Search for the cell housing the specified text and yield its [X, Y] center coordinate. 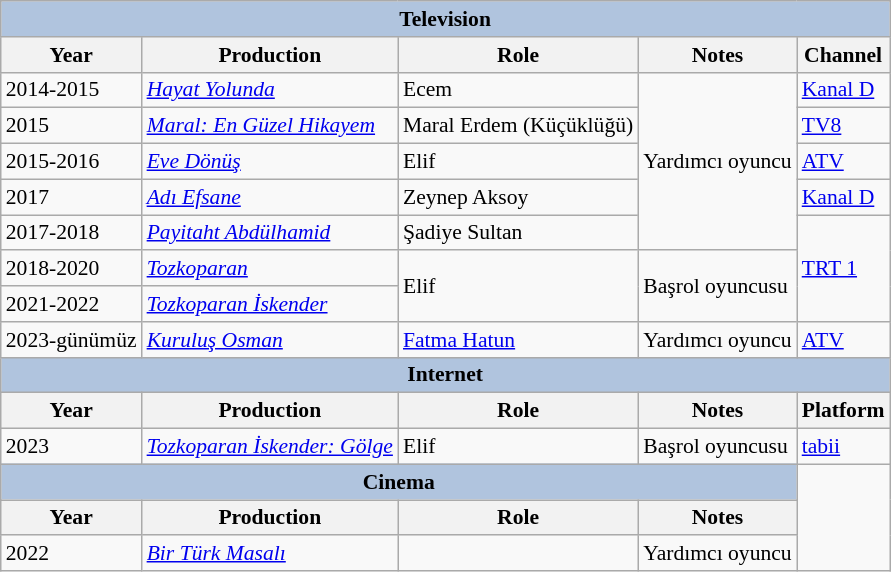
Fatma Hatun [518, 340]
Adı Efsane [270, 197]
Channel [844, 55]
2014-2015 [72, 90]
2017 [72, 197]
2015-2016 [72, 162]
Internet [446, 375]
Maral Erdem (Küçüklüğü) [518, 126]
Ecem [518, 90]
TRT 1 [844, 268]
Şadiye Sultan [518, 233]
Hayat Yolunda [270, 90]
Tozkoparan İskender [270, 304]
Payitaht Abdülhamid [270, 233]
Eve Dönüş [270, 162]
2017-2018 [72, 233]
Tozkoparan [270, 269]
2018-2020 [72, 269]
Platform [844, 411]
Kuruluş Osman [270, 340]
2021-2022 [72, 304]
2022 [72, 554]
TV8 [844, 126]
2015 [72, 126]
2023 [72, 447]
Bir Türk Masalı [270, 554]
Maral: En Güzel Hikayem [270, 126]
Cinema [399, 482]
Television [446, 19]
Zeynep Aksoy [518, 197]
Tozkoparan İskender: Gölge [270, 447]
2023-günümüz [72, 340]
tabii [844, 447]
